From the cell containing the given text, extract its center point as [X, Y] coordinate. 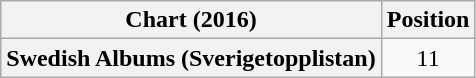
Swedish Albums (Sverigetopplistan) [191, 58]
Position [428, 20]
11 [428, 58]
Chart (2016) [191, 20]
